Identify which cell holds the provided text, then report its (x, y) central coordinate. 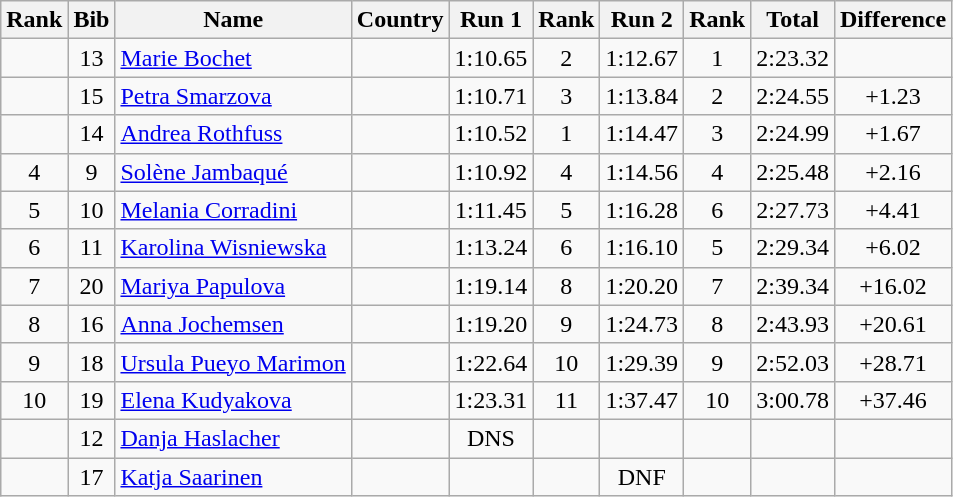
Melania Corradini (233, 210)
Danja Haslacher (233, 438)
20 (92, 286)
Anna Jochemsen (233, 324)
Elena Kudyakova (233, 400)
1:10.52 (491, 134)
14 (92, 134)
Name (233, 20)
+6.02 (892, 248)
2:43.93 (793, 324)
1:24.73 (642, 324)
1:19.20 (491, 324)
Andrea Rothfuss (233, 134)
Solène Jambaqué (233, 172)
1:23.31 (491, 400)
2:24.99 (793, 134)
+16.02 (892, 286)
1:10.71 (491, 96)
+4.41 (892, 210)
Difference (892, 20)
16 (92, 324)
1:14.47 (642, 134)
Mariya Papulova (233, 286)
+28.71 (892, 362)
Karolina Wisniewska (233, 248)
+1.23 (892, 96)
3:00.78 (793, 400)
15 (92, 96)
Run 2 (642, 20)
Country (400, 20)
DNF (642, 477)
13 (92, 58)
1:22.64 (491, 362)
Bib (92, 20)
1:29.39 (642, 362)
+1.67 (892, 134)
2:24.55 (793, 96)
1:16.28 (642, 210)
1:19.14 (491, 286)
17 (92, 477)
1:12.67 (642, 58)
Petra Smarzova (233, 96)
+20.61 (892, 324)
12 (92, 438)
+37.46 (892, 400)
1:13.24 (491, 248)
1:16.10 (642, 248)
Marie Bochet (233, 58)
Ursula Pueyo Marimon (233, 362)
2:25.48 (793, 172)
1:20.20 (642, 286)
2:39.34 (793, 286)
1:14.56 (642, 172)
18 (92, 362)
2:52.03 (793, 362)
1:10.92 (491, 172)
1:10.65 (491, 58)
Katja Saarinen (233, 477)
19 (92, 400)
Run 1 (491, 20)
1:37.47 (642, 400)
1:13.84 (642, 96)
Total (793, 20)
2:23.32 (793, 58)
+2.16 (892, 172)
1:11.45 (491, 210)
2:27.73 (793, 210)
2:29.34 (793, 248)
DNS (491, 438)
